Extract the [X, Y] coordinate from the center of the cell holding the provided text.  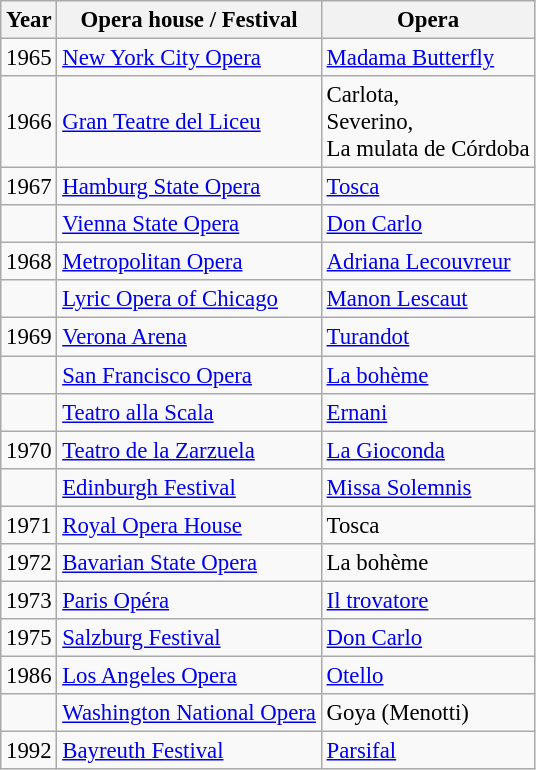
New York City Opera [189, 58]
Gran Teatre del Liceu [189, 122]
1971 [29, 525]
Ernani [428, 412]
1975 [29, 638]
Goya (Menotti) [428, 713]
Il trovatore [428, 600]
1992 [29, 751]
Washington National Opera [189, 713]
Verona Arena [189, 337]
Opera [428, 20]
Manon Lescaut [428, 299]
Royal Opera House [189, 525]
1968 [29, 262]
1972 [29, 563]
1965 [29, 58]
Los Angeles Opera [189, 675]
Adriana Lecouvreur [428, 262]
Edinburgh Festival [189, 487]
Paris Opéra [189, 600]
1969 [29, 337]
1986 [29, 675]
Otello [428, 675]
1973 [29, 600]
Missa Solemnis [428, 487]
Parsifal [428, 751]
Lyric Opera of Chicago [189, 299]
Hamburg State Opera [189, 187]
Metropolitan Opera [189, 262]
Teatro de la Zarzuela [189, 450]
Turandot [428, 337]
1967 [29, 187]
Opera house / Festival [189, 20]
Bavarian State Opera [189, 563]
Teatro alla Scala [189, 412]
1966 [29, 122]
Vienna State Opera [189, 224]
Carlota,Severino,La mulata de Córdoba [428, 122]
Bayreuth Festival [189, 751]
Year [29, 20]
Madama Butterfly [428, 58]
Salzburg Festival [189, 638]
1970 [29, 450]
La Gioconda [428, 450]
San Francisco Opera [189, 375]
